For the text-containing cell, return its midpoint in (x, y) coordinate format. 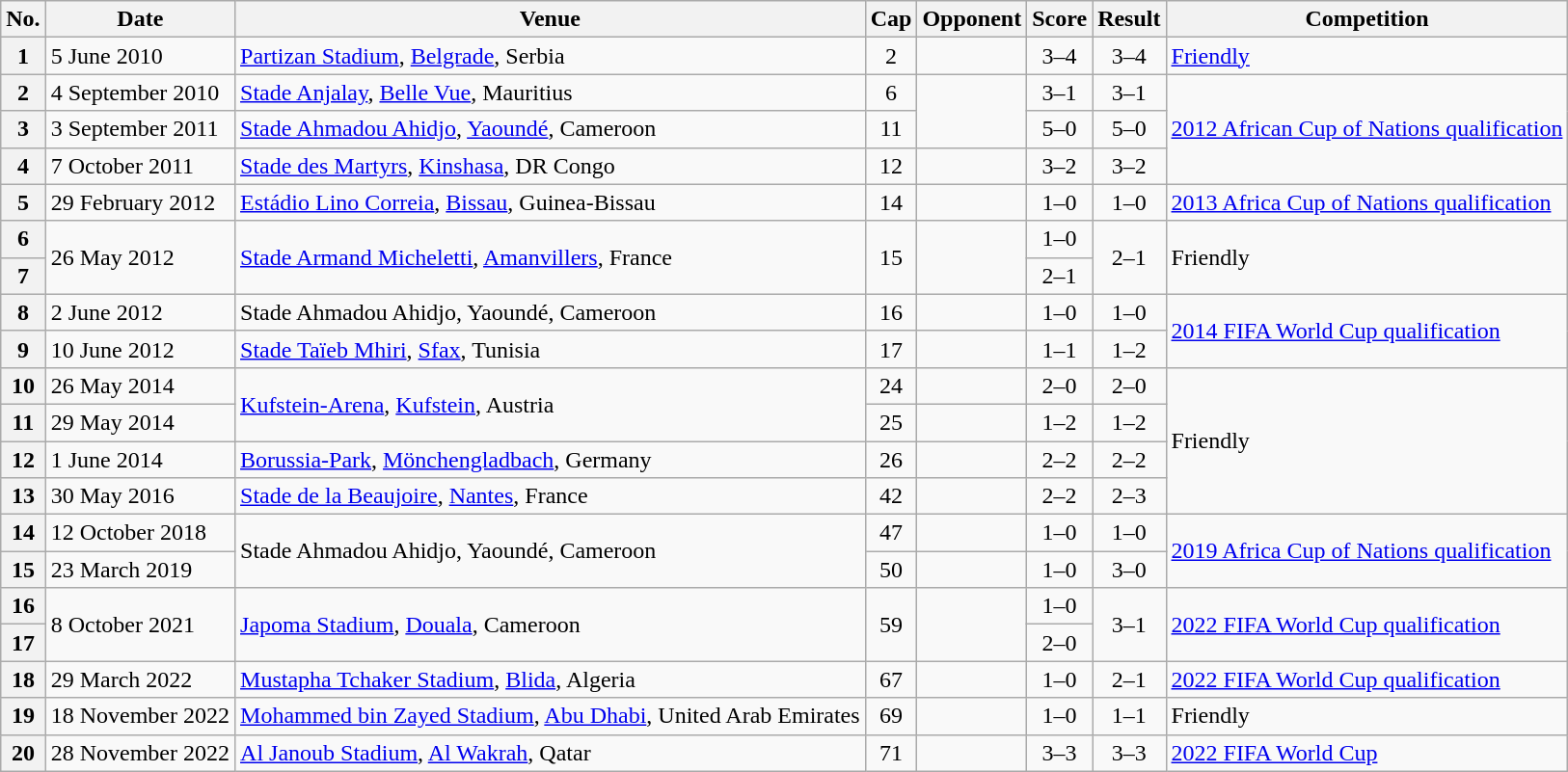
4 (23, 166)
1 June 2014 (140, 460)
2014 FIFA World Cup qualification (1367, 331)
Stade Armand Micheletti, Amanvillers, France (551, 257)
Result (1129, 19)
Mustapha Tchaker Stadium, Blida, Algeria (551, 679)
Venue (551, 19)
26 May 2012 (140, 257)
Competition (1367, 19)
Borussia-Park, Mönchengladbach, Germany (551, 460)
29 March 2022 (140, 679)
23 March 2019 (140, 570)
Mohammed bin Zayed Stadium, Abu Dhabi, United Arab Emirates (551, 716)
3 (23, 129)
3–0 (1129, 570)
50 (891, 570)
29 May 2014 (140, 422)
18 (23, 679)
29 February 2012 (140, 202)
25 (891, 422)
47 (891, 533)
2012 African Cup of Nations qualification (1367, 129)
10 (23, 386)
18 November 2022 (140, 716)
7 October 2011 (140, 166)
26 May 2014 (140, 386)
4 September 2010 (140, 93)
Japoma Stadium, Douala, Cameroon (551, 625)
26 (891, 460)
7 (23, 276)
67 (891, 679)
2 June 2012 (140, 312)
5 (23, 202)
19 (23, 716)
Score (1060, 19)
Stade des Martyrs, Kinshasa, DR Congo (551, 166)
2022 FIFA World Cup (1367, 753)
1 (23, 56)
8 (23, 312)
No. (23, 19)
30 May 2016 (140, 496)
5 June 2010 (140, 56)
69 (891, 716)
42 (891, 496)
3 September 2011 (140, 129)
2019 Africa Cup of Nations qualification (1367, 551)
Estádio Lino Correia, Bissau, Guinea-Bissau (551, 202)
Al Janoub Stadium, Al Wakrah, Qatar (551, 753)
Stade de la Beaujoire, Nantes, France (551, 496)
13 (23, 496)
Stade Taïeb Mhiri, Sfax, Tunisia (551, 349)
71 (891, 753)
59 (891, 625)
Cap (891, 19)
Partizan Stadium, Belgrade, Serbia (551, 56)
2–3 (1129, 496)
Stade Anjalay, Belle Vue, Mauritius (551, 93)
9 (23, 349)
8 October 2021 (140, 625)
24 (891, 386)
10 June 2012 (140, 349)
Opponent (972, 19)
Date (140, 19)
20 (23, 753)
Kufstein-Arena, Kufstein, Austria (551, 404)
12 October 2018 (140, 533)
2013 Africa Cup of Nations qualification (1367, 202)
28 November 2022 (140, 753)
